Scan for the cell matching the given text and deliver its (x, y) coordinate at center. 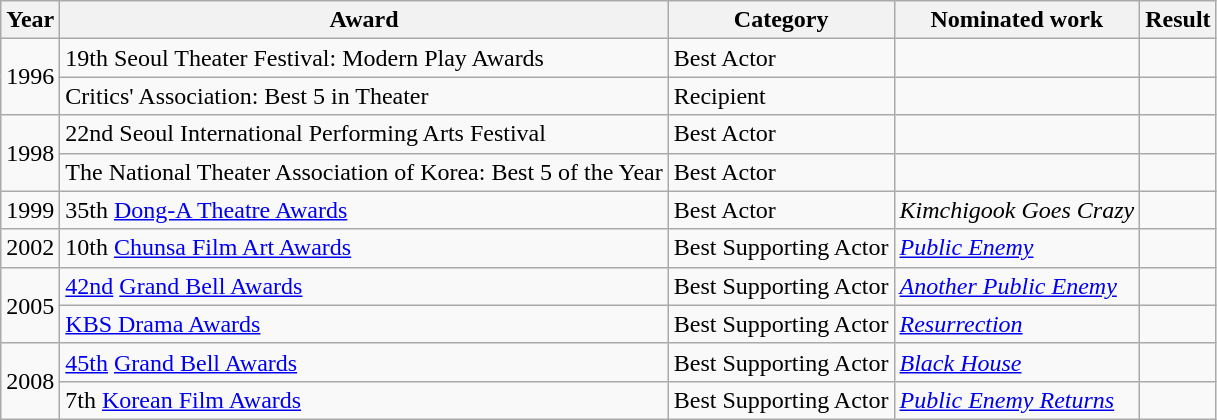
1999 (30, 210)
10th Chunsa Film Art Awards (364, 248)
1998 (30, 153)
Year (30, 20)
Kimchigook Goes Crazy (1017, 210)
1996 (30, 77)
7th Korean Film Awards (364, 400)
Public Enemy Returns (1017, 400)
Award (364, 20)
Recipient (781, 96)
2002 (30, 248)
42nd Grand Bell Awards (364, 286)
Nominated work (1017, 20)
Resurrection (1017, 324)
Public Enemy (1017, 248)
22nd Seoul International Performing Arts Festival (364, 134)
19th Seoul Theater Festival: Modern Play Awards (364, 58)
2005 (30, 305)
2008 (30, 381)
Critics' Association: Best 5 in Theater (364, 96)
Black House (1017, 362)
KBS Drama Awards (364, 324)
Category (781, 20)
Result (1178, 20)
Another Public Enemy (1017, 286)
45th Grand Bell Awards (364, 362)
35th Dong-A Theatre Awards (364, 210)
The National Theater Association of Korea: Best 5 of the Year (364, 172)
